Provide the (X, Y) coordinate of the cell's center where the given text is located.  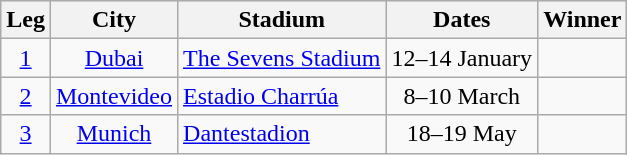
Dates (462, 20)
Stadium (282, 20)
18–19 May (462, 134)
Montevideo (114, 96)
8–10 March (462, 96)
Dantestadion (282, 134)
1 (26, 58)
Leg (26, 20)
3 (26, 134)
12–14 January (462, 58)
Munich (114, 134)
Estadio Charrúa (282, 96)
Dubai (114, 58)
The Sevens Stadium (282, 58)
Winner (582, 20)
2 (26, 96)
City (114, 20)
